Output the [X, Y] coordinate of the center of the cell containing the given text.  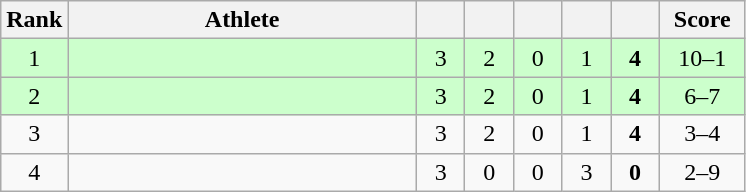
6–7 [702, 96]
3–4 [702, 134]
Rank [34, 20]
10–1 [702, 58]
2–9 [702, 172]
Score [702, 20]
Athlete [242, 20]
